Find where the given text appears and provide that cell's center as [X, Y] coordinate. 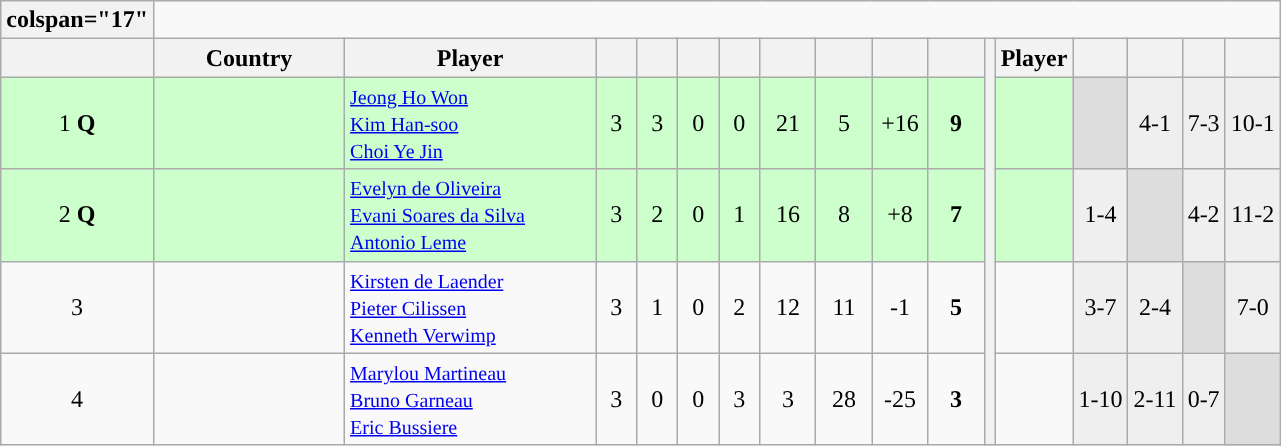
Jeong Ho WonKim Han-sooChoi Ye Jin [470, 123]
9 [956, 123]
7-3 [1204, 123]
-25 [900, 399]
11 [844, 307]
21 [788, 123]
4-2 [1204, 215]
4 [78, 399]
28 [844, 399]
Country [248, 58]
2-4 [1155, 307]
0-7 [1204, 399]
+8 [900, 215]
7-0 [1252, 307]
3-7 [1100, 307]
colspan="17" [78, 20]
Kirsten de LaenderPieter CilissenKenneth Verwimp [470, 307]
1-10 [1100, 399]
-1 [900, 307]
+16 [900, 123]
2-11 [1155, 399]
Marylou MartineauBruno GarneauEric Bussiere [470, 399]
12 [788, 307]
7 [956, 215]
16 [788, 215]
10-1 [1252, 123]
Evelyn de OliveiraEvani Soares da SilvaAntonio Leme [470, 215]
1 Q [78, 123]
1-4 [1100, 215]
2 Q [78, 215]
8 [844, 215]
4-1 [1155, 123]
11-2 [1252, 215]
